For the text-containing cell, return its midpoint in [x, y] coordinate format. 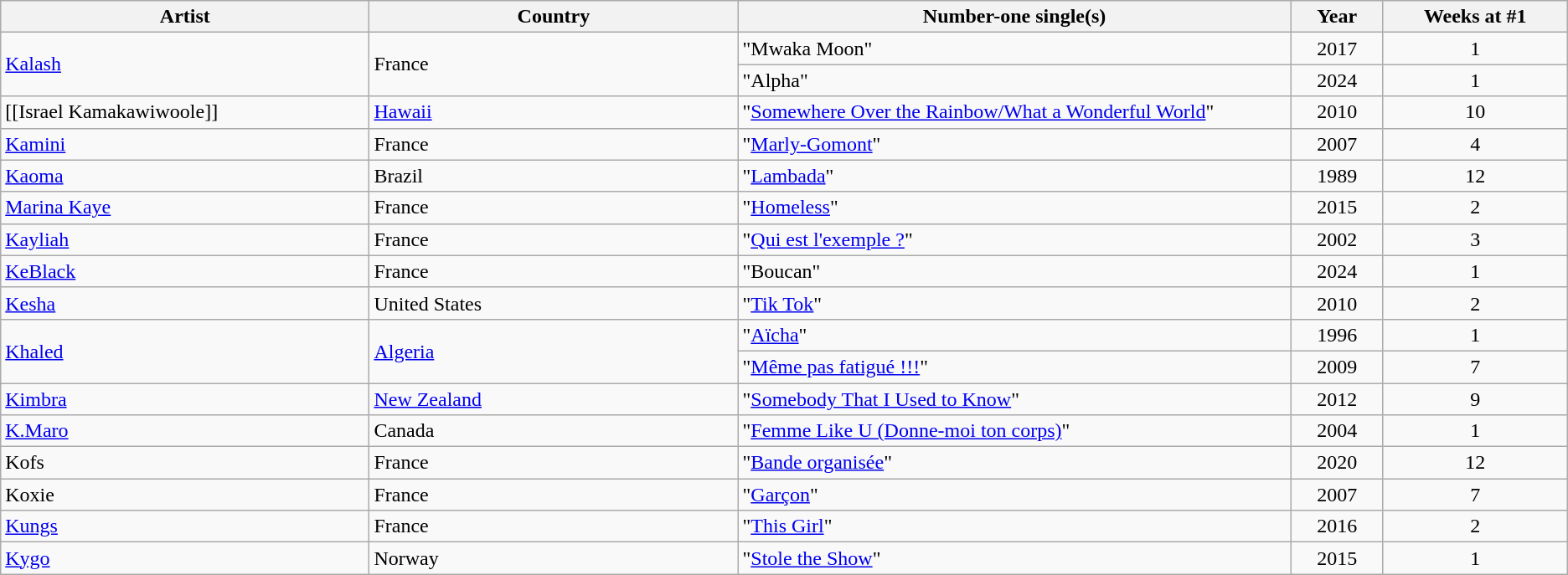
Country [554, 17]
"Tik Tok" [1014, 303]
Kayliah [185, 239]
"Bande organisée" [1014, 463]
Hawaii [554, 112]
"Somebody That I Used to Know" [1014, 399]
"Lambada" [1014, 176]
2002 [1337, 239]
"Même pas fatigué !!!" [1014, 367]
Algeria [554, 351]
4 [1475, 144]
"This Girl" [1014, 526]
Kaoma [185, 176]
New Zealand [554, 399]
2017 [1337, 49]
"Garçon" [1014, 495]
2004 [1337, 431]
[[Israel Kamakawiwoole]] [185, 112]
"Mwaka Moon" [1014, 49]
"Marly-Gomont" [1014, 144]
Brazil [554, 176]
Weeks at #1 [1475, 17]
"Boucan" [1014, 271]
1989 [1337, 176]
9 [1475, 399]
United States [554, 303]
2009 [1337, 367]
Norway [554, 558]
"Qui est l'exemple ?" [1014, 239]
Year [1337, 17]
Kesha [185, 303]
"Aïcha" [1014, 335]
Canada [554, 431]
Marina Kaye [185, 208]
KeBlack [185, 271]
2012 [1337, 399]
Kungs [185, 526]
Kygo [185, 558]
3 [1475, 239]
Kimbra [185, 399]
"Stole the Show" [1014, 558]
Koxie [185, 495]
Kamini [185, 144]
10 [1475, 112]
2020 [1337, 463]
"Alpha" [1014, 80]
Artist [185, 17]
Number-one single(s) [1014, 17]
1996 [1337, 335]
"Homeless" [1014, 208]
2016 [1337, 526]
"Femme Like U (Donne-moi ton corps)" [1014, 431]
Khaled [185, 351]
Kalash [185, 64]
"Somewhere Over the Rainbow/What a Wonderful World" [1014, 112]
K.Maro [185, 431]
Kofs [185, 463]
